Provide the (x, y) coordinate of the cell's center where the given text is located.  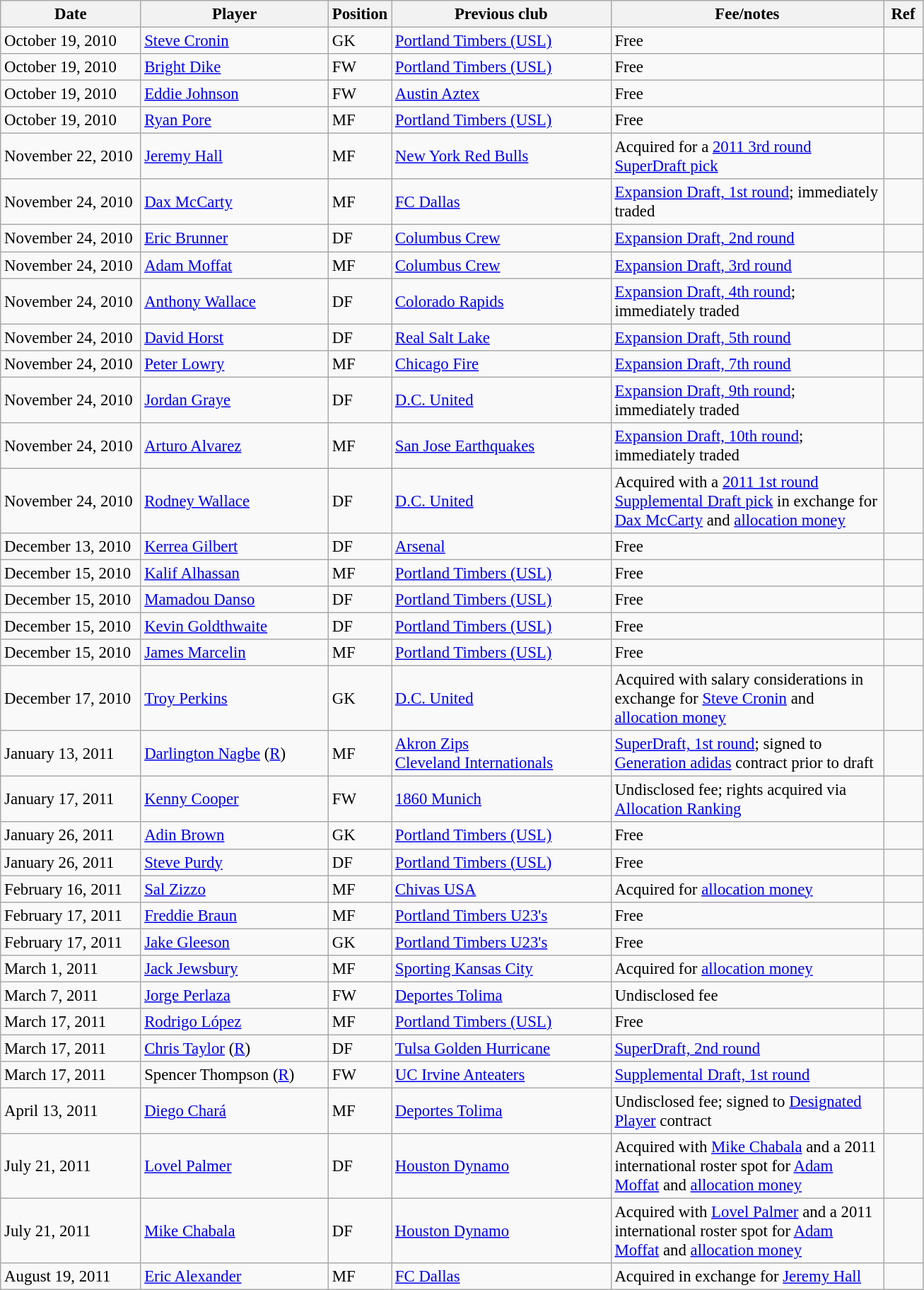
Steve Cronin (235, 41)
Date (71, 14)
Acquired with Mike Chabala and a 2011 international roster spot for Adam Moffat and allocation money (747, 1166)
Eric Brunner (235, 238)
David Horst (235, 337)
Acquired with a 2011 1st round Supplemental Draft pick in exchange for Dax McCarty and allocation money (747, 501)
Kalif Alhassan (235, 573)
March 7, 2011 (71, 995)
Mamadou Danso (235, 600)
Troy Perkins (235, 699)
Jeremy Hall (235, 157)
Expansion Draft, 7th round (747, 364)
Freddie Braun (235, 915)
Sporting Kansas City (502, 969)
Chivas USA (502, 889)
1860 Munich (502, 799)
August 19, 2011 (71, 1277)
Chicago Fire (502, 364)
February 16, 2011 (71, 889)
Jake Gleeson (235, 942)
Undisclosed fee; rights acquired via Allocation Ranking (747, 799)
Expansion Draft, 4th round; immediately traded (747, 301)
Eric Alexander (235, 1277)
Supplemental Draft, 1st round (747, 1075)
Adam Moffat (235, 265)
Darlington Nagbe (R) (235, 754)
Expansion Draft, 10th round; immediately traded (747, 446)
Expansion Draft, 1st round; immediately traded (747, 202)
Player (235, 14)
SuperDraft, 2nd round (747, 1048)
Jack Jewsbury (235, 969)
January 17, 2011 (71, 799)
Arturo Alvarez (235, 446)
Kerrea Gilbert (235, 547)
Spencer Thompson (R) (235, 1075)
Akron Zips Cleveland Internationals (502, 754)
Acquired in exchange for Jeremy Hall (747, 1277)
SuperDraft, 1st round; signed to Generation adidas contract prior to draft (747, 754)
Tulsa Golden Hurricane (502, 1048)
Lovel Palmer (235, 1166)
Expansion Draft, 9th round; immediately traded (747, 400)
Chris Taylor (R) (235, 1048)
Eddie Johnson (235, 94)
Undisclosed fee; signed to Designated Player contract (747, 1112)
January 13, 2011 (71, 754)
Acquired with Lovel Palmer and a 2011 international roster spot for Adam Moffat and allocation money (747, 1231)
Jorge Perlaza (235, 995)
Arsenal (502, 547)
Undisclosed fee (747, 995)
Sal Zizzo (235, 889)
Dax McCarty (235, 202)
December 17, 2010 (71, 699)
Bright Dike (235, 67)
Colorado Rapids (502, 301)
Previous club (502, 14)
April 13, 2011 (71, 1112)
Fee/notes (747, 14)
Real Salt Lake (502, 337)
Expansion Draft, 3rd round (747, 265)
UC Irvine Anteaters (502, 1075)
Rodrigo López (235, 1022)
San Jose Earthquakes (502, 446)
Diego Chará (235, 1112)
Anthony Wallace (235, 301)
Rodney Wallace (235, 501)
Acquired for a 2011 3rd round SuperDraft pick (747, 157)
March 1, 2011 (71, 969)
Ryan Pore (235, 120)
Acquired with salary considerations in exchange for Steve Cronin and allocation money (747, 699)
Steve Purdy (235, 862)
Kevin Goldthwaite (235, 627)
James Marcelin (235, 653)
Ref (903, 14)
Peter Lowry (235, 364)
Mike Chabala (235, 1231)
Adin Brown (235, 836)
Jordan Graye (235, 400)
December 13, 2010 (71, 547)
Position (359, 14)
November 22, 2010 (71, 157)
New York Red Bulls (502, 157)
Expansion Draft, 5th round (747, 337)
Kenny Cooper (235, 799)
Expansion Draft, 2nd round (747, 238)
Austin Aztex (502, 94)
